Locate the cell with the specified text and output its (x, y) center coordinate. 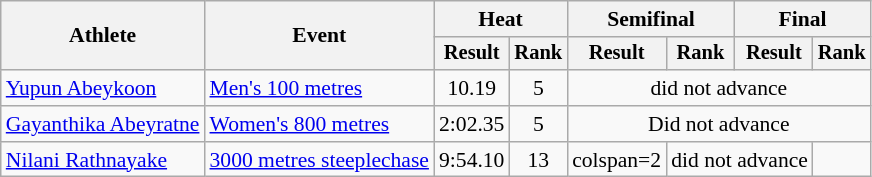
Yupun Abeykoon (103, 88)
Did not advance (718, 124)
Women's 800 metres (319, 124)
2:02.35 (472, 124)
did not advance (718, 88)
Athlete (103, 36)
10.19 (472, 88)
Event (319, 36)
Semifinal (651, 19)
Heat (500, 19)
Men's 100 metres (319, 88)
Final (803, 19)
Gayanthika Abeyratne (103, 124)
